Return [x, y] of the center of cell containing provided text 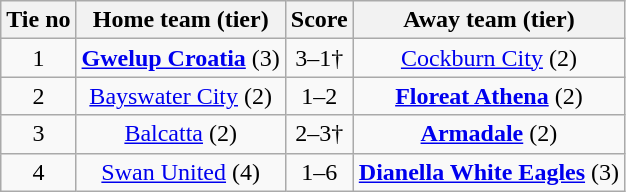
Balcatta (2) [180, 134]
3 [38, 134]
1 [38, 58]
Away team (tier) [488, 20]
Score [319, 20]
Floreat Athena (2) [488, 96]
4 [38, 172]
1–2 [319, 96]
2–3† [319, 134]
Tie no [38, 20]
Home team (tier) [180, 20]
Dianella White Eagles (3) [488, 172]
Cockburn City (2) [488, 58]
Armadale (2) [488, 134]
1–6 [319, 172]
Bayswater City (2) [180, 96]
Swan United (4) [180, 172]
Gwelup Croatia (3) [180, 58]
3–1† [319, 58]
2 [38, 96]
